Provide the (x, y) coordinate of the cell's center where the given text is located.  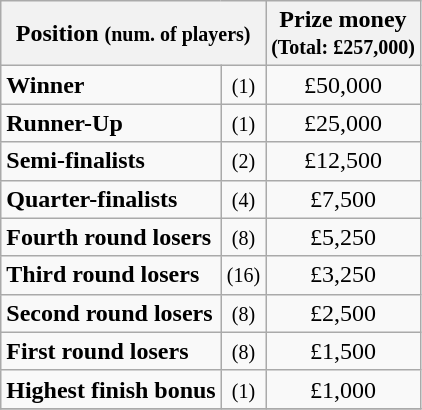
Third round losers (111, 275)
£25,000 (344, 123)
Winner (111, 85)
£50,000 (344, 85)
£1,000 (344, 389)
First round losers (111, 351)
£3,250 (344, 275)
£7,500 (344, 199)
Highest finish bonus (111, 389)
(16) (243, 275)
£2,500 (344, 313)
£12,500 (344, 161)
(2) (243, 161)
£1,500 (344, 351)
Runner-Up (111, 123)
Second round losers (111, 313)
Position (num. of players) (134, 34)
Prize money(Total: £257,000) (344, 34)
Semi-finalists (111, 161)
£5,250 (344, 237)
Quarter-finalists (111, 199)
(4) (243, 199)
Fourth round losers (111, 237)
